Determine the [x, y] coordinate at the center of the cell enclosing the given text.  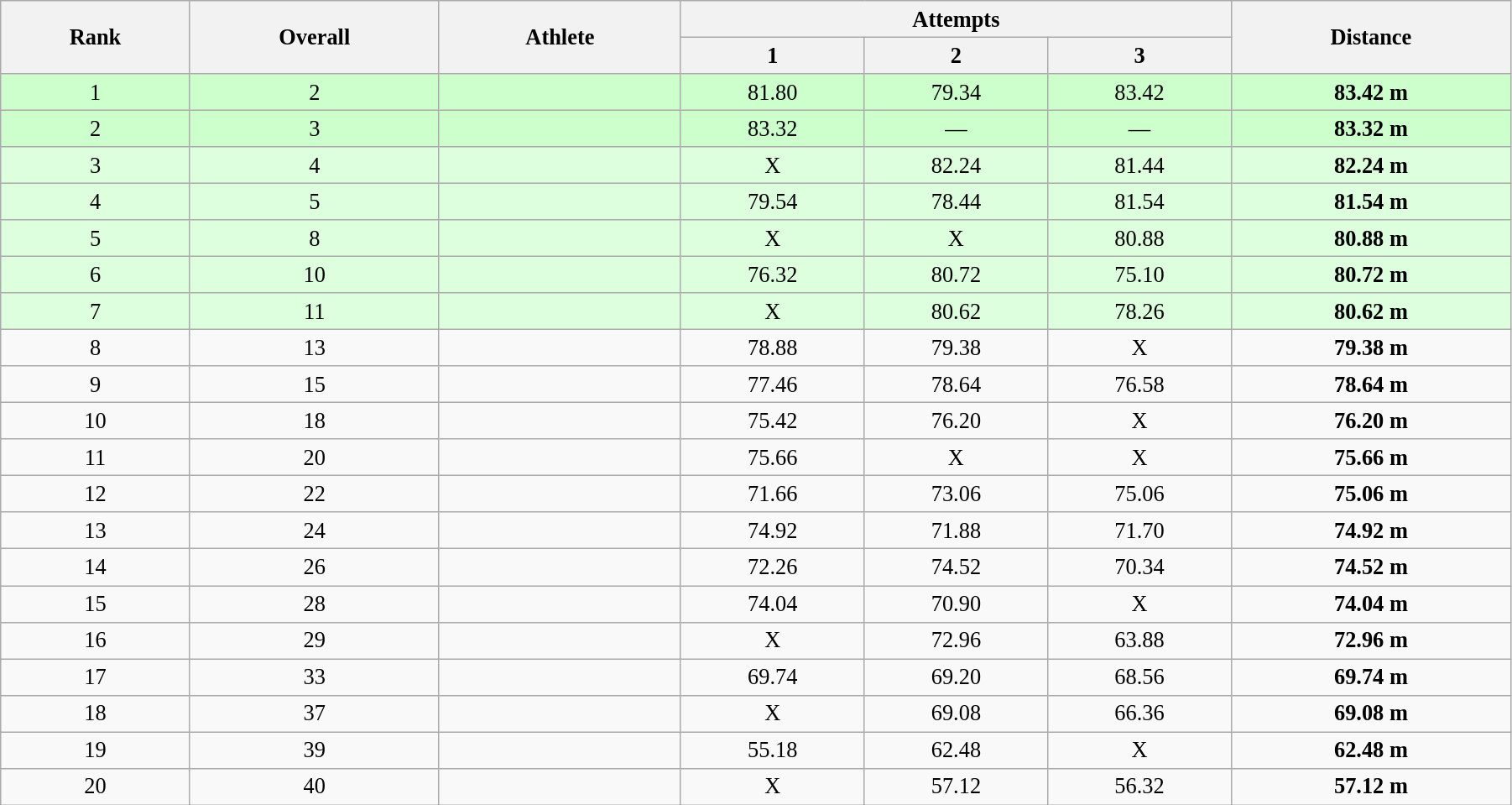
28 [314, 604]
83.42 [1139, 91]
Athlete [560, 37]
72.96 [957, 640]
80.62 [957, 311]
24 [314, 531]
78.26 [1139, 311]
78.88 [772, 348]
80.88 [1139, 238]
80.72 m [1371, 274]
75.10 [1139, 274]
Rank [96, 37]
71.70 [1139, 531]
74.92 [772, 531]
74.04 m [1371, 604]
81.80 [772, 91]
70.34 [1139, 567]
71.66 [772, 494]
82.24 [957, 165]
55.18 [772, 750]
74.52 m [1371, 567]
62.48 m [1371, 750]
81.54 m [1371, 201]
29 [314, 640]
22 [314, 494]
75.66 m [1371, 457]
71.88 [957, 531]
76.20 [957, 421]
26 [314, 567]
79.38 [957, 348]
62.48 [957, 750]
82.24 m [1371, 165]
78.64 m [1371, 384]
Attempts [956, 18]
7 [96, 311]
33 [314, 677]
76.32 [772, 274]
37 [314, 714]
40 [314, 787]
66.36 [1139, 714]
75.42 [772, 421]
79.38 m [1371, 348]
74.04 [772, 604]
76.20 m [1371, 421]
83.42 m [1371, 91]
73.06 [957, 494]
Overall [314, 37]
81.54 [1139, 201]
72.96 m [1371, 640]
56.32 [1139, 787]
68.56 [1139, 677]
39 [314, 750]
70.90 [957, 604]
6 [96, 274]
69.08 [957, 714]
17 [96, 677]
72.26 [772, 567]
80.72 [957, 274]
80.88 m [1371, 238]
79.34 [957, 91]
19 [96, 750]
77.46 [772, 384]
75.06 m [1371, 494]
9 [96, 384]
78.64 [957, 384]
12 [96, 494]
79.54 [772, 201]
16 [96, 640]
75.06 [1139, 494]
57.12 m [1371, 787]
Distance [1371, 37]
81.44 [1139, 165]
76.58 [1139, 384]
57.12 [957, 787]
78.44 [957, 201]
80.62 m [1371, 311]
83.32 m [1371, 128]
14 [96, 567]
69.74 m [1371, 677]
69.08 m [1371, 714]
74.52 [957, 567]
75.66 [772, 457]
83.32 [772, 128]
74.92 m [1371, 531]
63.88 [1139, 640]
69.20 [957, 677]
69.74 [772, 677]
